Output the [X, Y] coordinate of the center of the cell containing the given text.  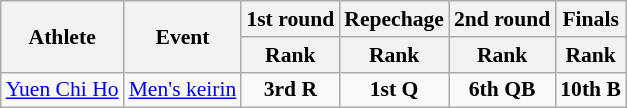
3rd R [290, 90]
6th QB [502, 90]
Event [183, 36]
Men's keirin [183, 90]
10th B [590, 90]
1st round [290, 19]
Finals [590, 19]
1st Q [394, 90]
2nd round [502, 19]
Athlete [62, 36]
Repechage [394, 19]
Yuen Chi Ho [62, 90]
